Pinpoint the cell where the given text exists, returning its (x, y) midpoint coordinate. 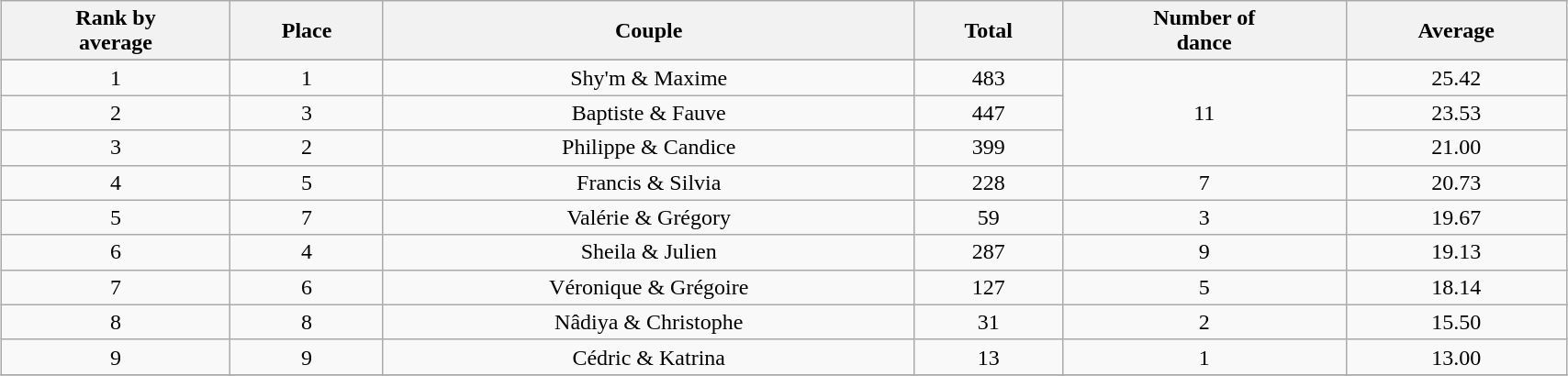
59 (988, 217)
447 (988, 113)
Valérie & Grégory (648, 217)
Philippe & Candice (648, 148)
18.14 (1456, 287)
13 (988, 357)
Number of dance (1204, 31)
483 (988, 78)
21.00 (1456, 148)
399 (988, 148)
Total (988, 31)
Shy'm & Maxime (648, 78)
Nâdiya & Christophe (648, 322)
25.42 (1456, 78)
127 (988, 287)
Sheila & Julien (648, 252)
287 (988, 252)
Baptiste & Fauve (648, 113)
Cédric & Katrina (648, 357)
13.00 (1456, 357)
15.50 (1456, 322)
Average (1456, 31)
20.73 (1456, 182)
Véronique & Grégoire (648, 287)
Rank byaverage (116, 31)
23.53 (1456, 113)
31 (988, 322)
Couple (648, 31)
19.13 (1456, 252)
11 (1204, 113)
Francis & Silvia (648, 182)
228 (988, 182)
Place (307, 31)
19.67 (1456, 217)
